Find where the given text appears and provide that cell's center as (x, y) coordinate. 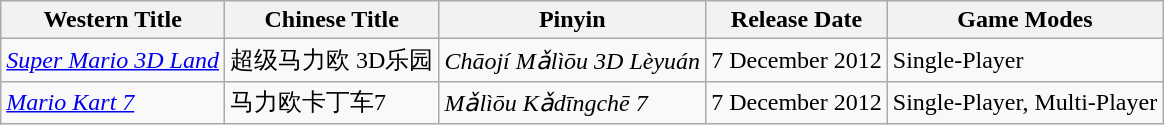
Super Mario 3D Land (113, 60)
超级马力欧 3D乐园 (331, 60)
Pinyin (572, 20)
Single-Player (1024, 60)
Release Date (797, 20)
Western Title (113, 20)
Chāojí Mǎlìōu 3D Lèyuán (572, 60)
Game Modes (1024, 20)
Mario Kart 7 (113, 102)
马力欧卡丁车7 (331, 102)
Single-Player, Multi-Player (1024, 102)
Chinese Title (331, 20)
Mǎlìōu Kǎdīngchē 7 (572, 102)
